Scan for the cell matching the given text and deliver its [x, y] coordinate at center. 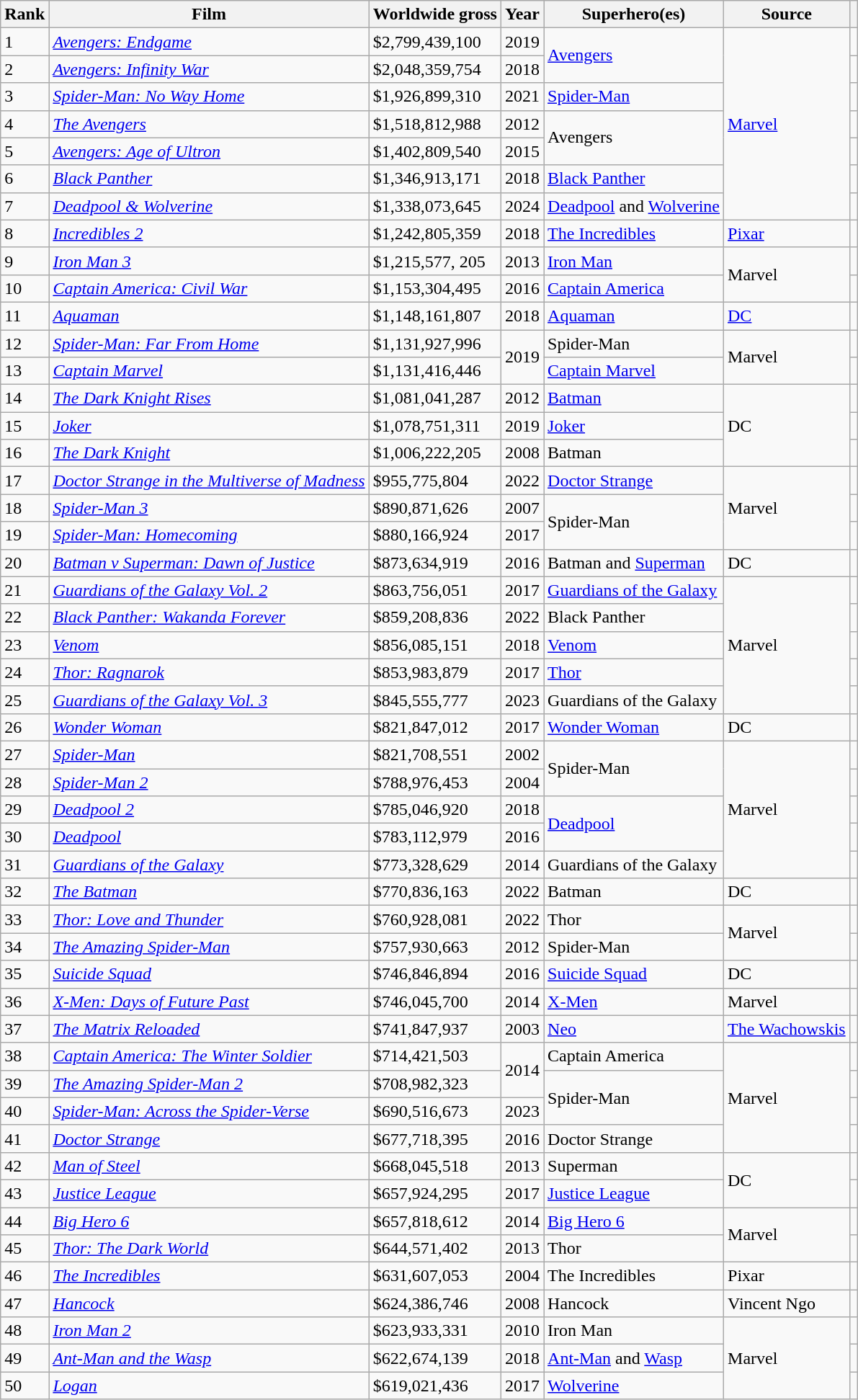
$1,338,073,645 [435, 206]
$760,928,081 [435, 919]
$783,112,979 [435, 837]
20 [24, 563]
24 [24, 672]
$853,983,879 [435, 672]
Spider-Man: Homecoming [209, 535]
The Wachowskis [787, 1029]
35 [24, 974]
2010 [522, 1331]
X-Men [634, 1002]
Vincent Ngo [787, 1303]
12 [24, 344]
Guardians of the Galaxy Vol. 3 [209, 700]
45 [24, 1249]
2007 [522, 508]
38 [24, 1056]
10 [24, 288]
8 [24, 233]
$668,045,518 [435, 1166]
X-Men: Days of Future Past [209, 1002]
$821,708,551 [435, 754]
Batman v Superman: Dawn of Justice [209, 563]
$1,402,809,540 [435, 151]
$708,982,323 [435, 1084]
$1,148,161,807 [435, 316]
Deadpool 2 [209, 810]
$622,674,139 [435, 1358]
$770,836,163 [435, 892]
Superman [634, 1166]
7 [24, 206]
25 [24, 700]
34 [24, 947]
22 [24, 617]
Logan [209, 1386]
$677,718,395 [435, 1138]
Ant-Man and Wasp [634, 1358]
$1,131,927,996 [435, 344]
$623,933,331 [435, 1331]
$890,871,626 [435, 508]
28 [24, 782]
$1,153,304,495 [435, 288]
44 [24, 1221]
$624,386,746 [435, 1303]
Avengers: Infinity War [209, 69]
Deadpool and Wolverine [634, 206]
36 [24, 1002]
Man of Steel [209, 1166]
$690,516,673 [435, 1111]
The Avengers [209, 124]
5 [24, 151]
$1,346,913,171 [435, 179]
Doctor Strange in the Multiverse of Madness [209, 481]
2024 [522, 206]
$2,799,439,100 [435, 42]
Neo [634, 1029]
Spider-Man 2 [209, 782]
23 [24, 645]
Captain America: The Winter Soldier [209, 1056]
$1,006,222,205 [435, 453]
41 [24, 1138]
Thor: The Dark World [209, 1249]
$644,571,402 [435, 1249]
43 [24, 1193]
$873,634,919 [435, 563]
Guardians of the Galaxy Vol. 2 [209, 590]
Year [522, 14]
49 [24, 1358]
2015 [522, 151]
2003 [522, 1029]
$1,131,416,446 [435, 371]
Source [787, 14]
16 [24, 453]
9 [24, 261]
Spider-Man: No Way Home [209, 97]
The Dark Knight Rises [209, 398]
Superhero(es) [634, 14]
2002 [522, 754]
33 [24, 919]
42 [24, 1166]
50 [24, 1386]
14 [24, 398]
30 [24, 837]
3 [24, 97]
$859,208,836 [435, 617]
$821,847,012 [435, 727]
Worldwide gross [435, 14]
$880,166,924 [435, 535]
$1,215,577, 205 [435, 261]
$657,924,295 [435, 1193]
The Matrix Reloaded [209, 1029]
Avengers: Age of Ultron [209, 151]
Spider-Man: Across the Spider-Verse [209, 1111]
Deadpool & Wolverine [209, 206]
Incredibles 2 [209, 233]
$714,421,503 [435, 1056]
$757,930,663 [435, 947]
48 [24, 1331]
Wolverine [634, 1386]
19 [24, 535]
Iron Man 3 [209, 261]
$856,085,151 [435, 645]
17 [24, 481]
$631,607,053 [435, 1276]
27 [24, 754]
Iron Man 2 [209, 1331]
$1,518,812,988 [435, 124]
15 [24, 426]
2 [24, 69]
18 [24, 508]
13 [24, 371]
$619,021,436 [435, 1386]
Avengers: Endgame [209, 42]
26 [24, 727]
46 [24, 1276]
11 [24, 316]
21 [24, 590]
47 [24, 1303]
$1,242,805,359 [435, 233]
$2,048,359,754 [435, 69]
Spider-Man: Far From Home [209, 344]
37 [24, 1029]
$785,046,920 [435, 810]
Film [209, 14]
Batman and Superman [634, 563]
39 [24, 1084]
32 [24, 892]
Black Panther: Wakanda Forever [209, 617]
4 [24, 124]
$657,818,612 [435, 1221]
Thor: Ragnarok [209, 672]
$1,926,899,310 [435, 97]
$746,045,700 [435, 1002]
The Batman [209, 892]
2021 [522, 97]
$955,775,804 [435, 481]
$863,756,051 [435, 590]
1 [24, 42]
$773,328,629 [435, 865]
40 [24, 1111]
Rank [24, 14]
$741,847,937 [435, 1029]
$845,555,777 [435, 700]
Thor: Love and Thunder [209, 919]
The Dark Knight [209, 453]
6 [24, 179]
29 [24, 810]
31 [24, 865]
$746,846,894 [435, 974]
The Amazing Spider-Man [209, 947]
$788,976,453 [435, 782]
The Amazing Spider-Man 2 [209, 1084]
$1,081,041,287 [435, 398]
Spider-Man 3 [209, 508]
Ant-Man and the Wasp [209, 1358]
Captain America: Civil War [209, 288]
$1,078,751,311 [435, 426]
